Pinpoint the cell where the given text exists, returning its [x, y] midpoint coordinate. 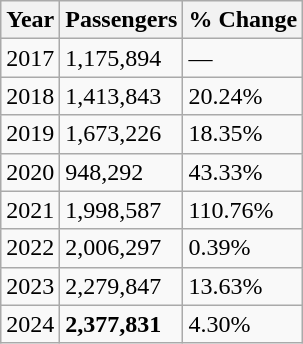
18.35% [243, 134]
4.30% [243, 324]
1,998,587 [122, 210]
20.24% [243, 96]
2024 [30, 324]
43.33% [243, 172]
1,673,226 [122, 134]
% Change [243, 20]
2022 [30, 248]
2021 [30, 210]
2,377,831 [122, 324]
Year [30, 20]
2020 [30, 172]
1,175,894 [122, 58]
2019 [30, 134]
Passengers [122, 20]
13.63% [243, 286]
2017 [30, 58]
948,292 [122, 172]
1,413,843 [122, 96]
0.39% [243, 248]
2018 [30, 96]
— [243, 58]
2,006,297 [122, 248]
2023 [30, 286]
2,279,847 [122, 286]
110.76% [243, 210]
